Locate the cell with the specified text and output its [X, Y] center coordinate. 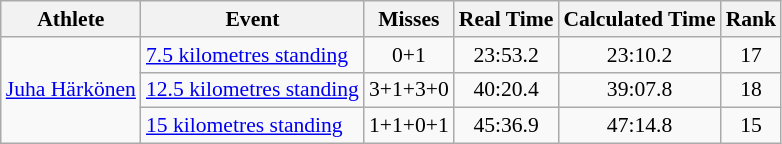
15 [752, 126]
45:36.9 [506, 126]
17 [752, 55]
0+1 [409, 55]
Rank [752, 19]
Athlete [71, 19]
40:20.4 [506, 90]
18 [752, 90]
Calculated Time [639, 19]
23:10.2 [639, 55]
Real Time [506, 19]
1+1+0+1 [409, 126]
Misses [409, 19]
3+1+3+0 [409, 90]
47:14.8 [639, 126]
39:07.8 [639, 90]
Juha Härkönen [71, 90]
12.5 kilometres standing [252, 90]
23:53.2 [506, 55]
7.5 kilometres standing [252, 55]
15 kilometres standing [252, 126]
Event [252, 19]
